Provide the [X, Y] coordinate of the cell's center where the given text is located.  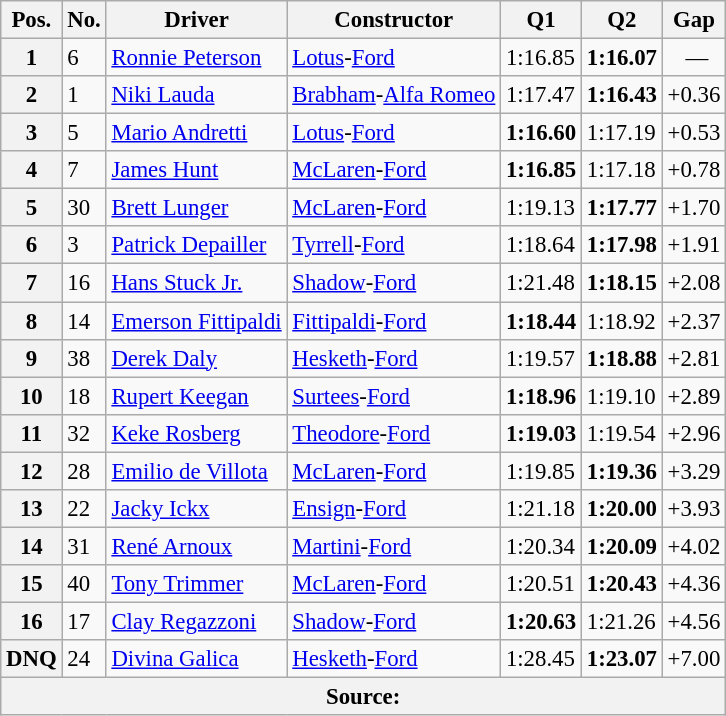
1:18.64 [542, 245]
Fittipaldi-Ford [394, 321]
1:17.98 [622, 245]
13 [32, 509]
Emilio de Villota [196, 471]
1:19.36 [622, 471]
17 [84, 621]
— [694, 58]
Brabham-Alfa Romeo [394, 95]
32 [84, 433]
1:17.47 [542, 95]
1:21.48 [542, 283]
Tony Trimmer [196, 584]
1:20.09 [622, 546]
1:20.34 [542, 546]
Derek Daly [196, 358]
1:19.03 [542, 433]
Q1 [542, 20]
12 [32, 471]
Ronnie Peterson [196, 58]
+0.78 [694, 170]
No. [84, 20]
10 [32, 396]
18 [84, 396]
1:19.85 [542, 471]
+4.36 [694, 584]
Mario Andretti [196, 133]
Divina Galica [196, 659]
Clay Regazzoni [196, 621]
1:17.18 [622, 170]
+0.53 [694, 133]
Rupert Keegan [196, 396]
1:28.45 [542, 659]
1:18.44 [542, 321]
1:20.00 [622, 509]
38 [84, 358]
1:23.07 [622, 659]
2 [32, 95]
4 [32, 170]
1:18.88 [622, 358]
+7.00 [694, 659]
Surtees-Ford [394, 396]
James Hunt [196, 170]
Ensign-Ford [394, 509]
1:18.96 [542, 396]
1:20.43 [622, 584]
30 [84, 208]
Constructor [394, 20]
40 [84, 584]
Q2 [622, 20]
28 [84, 471]
22 [84, 509]
+3.93 [694, 509]
1:17.77 [622, 208]
Tyrrell-Ford [394, 245]
Niki Lauda [196, 95]
1:19.57 [542, 358]
31 [84, 546]
Driver [196, 20]
Martini-Ford [394, 546]
1:19.10 [622, 396]
Hans Stuck Jr. [196, 283]
1:18.92 [622, 321]
+1.70 [694, 208]
1:21.18 [542, 509]
+2.37 [694, 321]
+2.96 [694, 433]
DNQ [32, 659]
+2.08 [694, 283]
Keke Rosberg [196, 433]
1:17.19 [622, 133]
Emerson Fittipaldi [196, 321]
Source: [364, 697]
1:20.63 [542, 621]
1:18.15 [622, 283]
1:20.51 [542, 584]
+4.02 [694, 546]
+2.89 [694, 396]
Pos. [32, 20]
1:21.26 [622, 621]
+3.29 [694, 471]
+4.56 [694, 621]
9 [32, 358]
+0.36 [694, 95]
8 [32, 321]
1:19.54 [622, 433]
Theodore-Ford [394, 433]
11 [32, 433]
+1.91 [694, 245]
Brett Lunger [196, 208]
Jacky Ickx [196, 509]
Gap [694, 20]
1:16.43 [622, 95]
1:16.60 [542, 133]
1:16.07 [622, 58]
15 [32, 584]
1:19.13 [542, 208]
24 [84, 659]
René Arnoux [196, 546]
+2.81 [694, 358]
Patrick Depailler [196, 245]
